Scan for the cell matching the given text and deliver its (X, Y) coordinate at center. 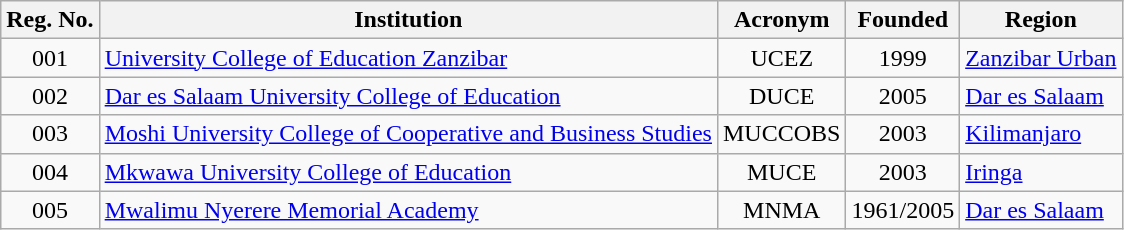
2005 (903, 96)
Mkwawa University College of Education (408, 172)
Acronym (781, 20)
003 (50, 134)
Dar es Salaam University College of Education (408, 96)
Reg. No. (50, 20)
Institution (408, 20)
Kilimanjaro (1041, 134)
MNMA (781, 210)
DUCE (781, 96)
Mwalimu Nyerere Memorial Academy (408, 210)
UCEZ (781, 58)
001 (50, 58)
004 (50, 172)
MUCE (781, 172)
Zanzibar Urban (1041, 58)
002 (50, 96)
005 (50, 210)
Moshi University College of Cooperative and Business Studies (408, 134)
University College of Education Zanzibar (408, 58)
1961/2005 (903, 210)
Iringa (1041, 172)
Region (1041, 20)
MUCCOBS (781, 134)
1999 (903, 58)
Founded (903, 20)
